Provide the (X, Y) coordinate of the cell's center where the given text is located.  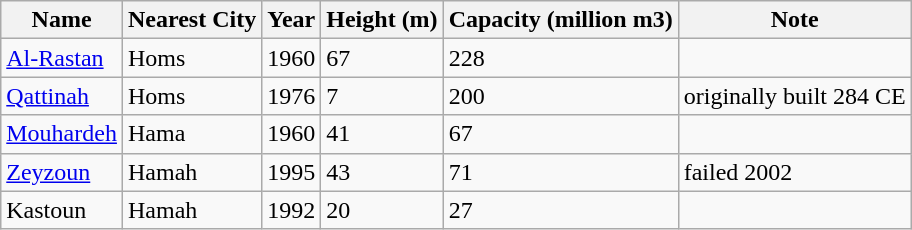
Nearest City (192, 20)
failed 2002 (794, 172)
Height (m) (382, 20)
Capacity (million m3) (560, 20)
1992 (292, 210)
43 (382, 172)
Al-Rastan (62, 58)
20 (382, 210)
Qattinah (62, 96)
41 (382, 134)
27 (560, 210)
Kastoun (62, 210)
originally built 284 CE (794, 96)
Year (292, 20)
1976 (292, 96)
Name (62, 20)
71 (560, 172)
7 (382, 96)
Zeyzoun (62, 172)
Mouhardeh (62, 134)
Hama (192, 134)
Note (794, 20)
200 (560, 96)
228 (560, 58)
1995 (292, 172)
